For the text-containing cell, return its midpoint in [X, Y] coordinate format. 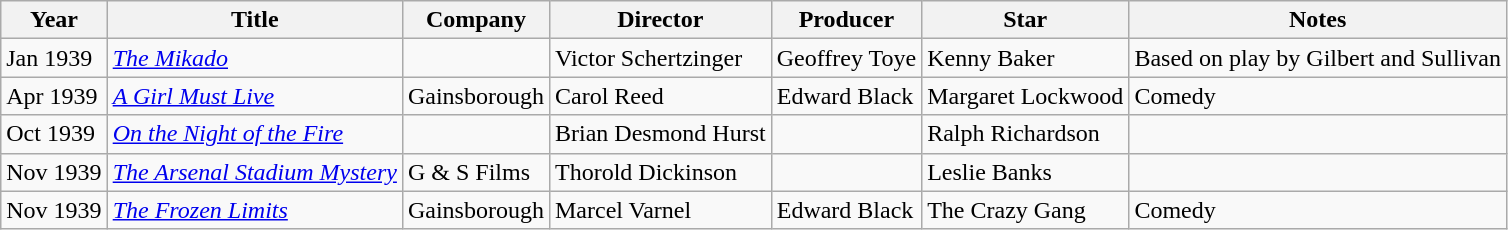
The Mikado [254, 58]
A Girl Must Live [254, 96]
Brian Desmond Hurst [660, 134]
The Crazy Gang [1026, 210]
On the Night of the Fire [254, 134]
Thorold Dickinson [660, 172]
Margaret Lockwood [1026, 96]
The Frozen Limits [254, 210]
Carol Reed [660, 96]
Victor Schertzinger [660, 58]
Based on play by Gilbert and Sullivan [1318, 58]
Marcel Varnel [660, 210]
Geoffrey Toye [846, 58]
Year [54, 20]
Company [476, 20]
Producer [846, 20]
Apr 1939 [54, 96]
Director [660, 20]
Leslie Banks [1026, 172]
Title [254, 20]
The Arsenal Stadium Mystery [254, 172]
Notes [1318, 20]
Oct 1939 [54, 134]
Kenny Baker [1026, 58]
Ralph Richardson [1026, 134]
Star [1026, 20]
Jan 1939 [54, 58]
G & S Films [476, 172]
